Locate the cell with the specified text and output its (X, Y) center coordinate. 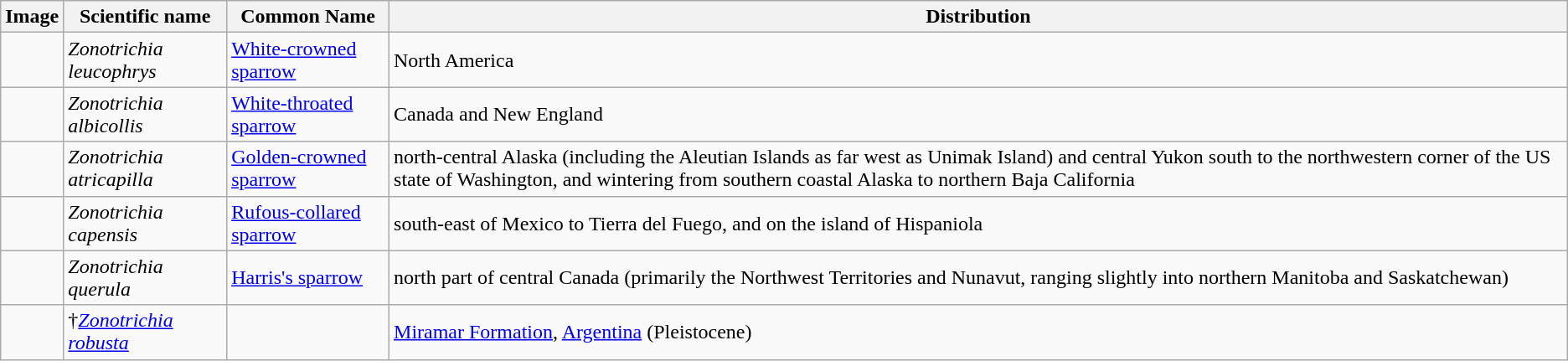
White-crowned sparrow (308, 60)
Zonotrichia leucophrys (146, 60)
Image (32, 17)
Zonotrichia querula (146, 278)
Zonotrichia albicollis (146, 114)
North America (978, 60)
Scientific name (146, 17)
Common Name (308, 17)
Miramar Formation, Argentina (Pleistocene) (978, 332)
Harris's sparrow (308, 278)
†Zonotrichia robusta (146, 332)
White-throated sparrow (308, 114)
south-east of Mexico to Tierra del Fuego, and on the island of Hispaniola (978, 223)
Zonotrichia atricapilla (146, 169)
north part of central Canada (primarily the Northwest Territories and Nunavut, ranging slightly into northern Manitoba and Saskatchewan) (978, 278)
Rufous-collared sparrow (308, 223)
Zonotrichia capensis (146, 223)
Distribution (978, 17)
Golden-crowned sparrow (308, 169)
Canada and New England (978, 114)
